Return the (x, y) coordinate for the center point of the cell that contains the specified text.  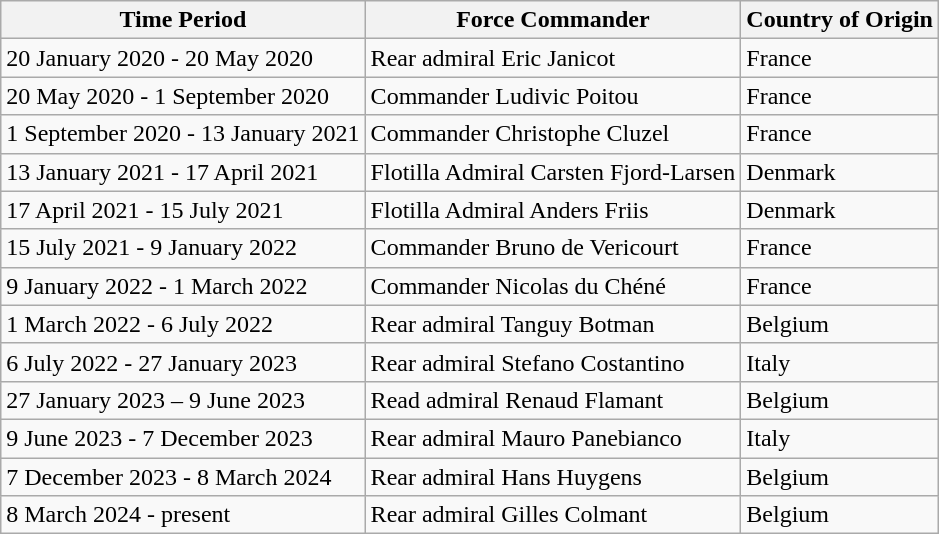
Rear admiral Tanguy Botman (553, 324)
Time Period (183, 20)
Rear admiral Eric Janicot (553, 58)
20 January 2020 - 20 May 2020 (183, 58)
Country of Origin (840, 20)
Commander Christophe Cluzel (553, 134)
Rear admiral Hans Huygens (553, 477)
9 January 2022 - 1 March 2022 (183, 286)
6 July 2022 - 27 January 2023 (183, 362)
9 June 2023 - 7 December 2023 (183, 438)
17 April 2021 - 15 July 2021 (183, 210)
Commander Nicolas du Chéné (553, 286)
13 January 2021 - 17 April 2021 (183, 172)
Force Commander (553, 20)
Rear admiral Stefano Costantino (553, 362)
7 December 2023 - 8 March 2024 (183, 477)
1 March 2022 - 6 July 2022 (183, 324)
27 January 2023 – 9 June 2023 (183, 400)
Commander Bruno de Vericourt (553, 248)
Flotilla Admiral Carsten Fjord-Larsen (553, 172)
Rear admiral Gilles Colmant (553, 515)
1 September 2020 - 13 January 2021 (183, 134)
15 July 2021 - 9 January 2022 (183, 248)
Read admiral Renaud Flamant (553, 400)
8 March 2024 - present (183, 515)
20 May 2020 - 1 September 2020 (183, 96)
Commander Ludivic Poitou (553, 96)
Flotilla Admiral Anders Friis (553, 210)
Rear admiral Mauro Panebianco (553, 438)
